Return the (x, y) coordinate for the center point of the cell that contains the specified text.  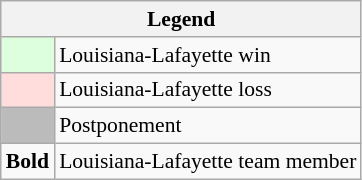
Bold (28, 162)
Postponement (208, 126)
Legend (182, 19)
Louisiana-Lafayette win (208, 55)
Louisiana-Lafayette team member (208, 162)
Louisiana-Lafayette loss (208, 90)
